Extract the [x, y] coordinate from the center of the cell holding the provided text.  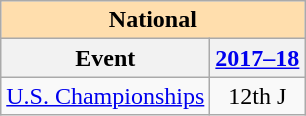
2017–18 [258, 58]
U.S. Championships [106, 96]
Event [106, 58]
National [153, 20]
12th J [258, 96]
